Pinpoint the cell where the given text exists, returning its (x, y) midpoint coordinate. 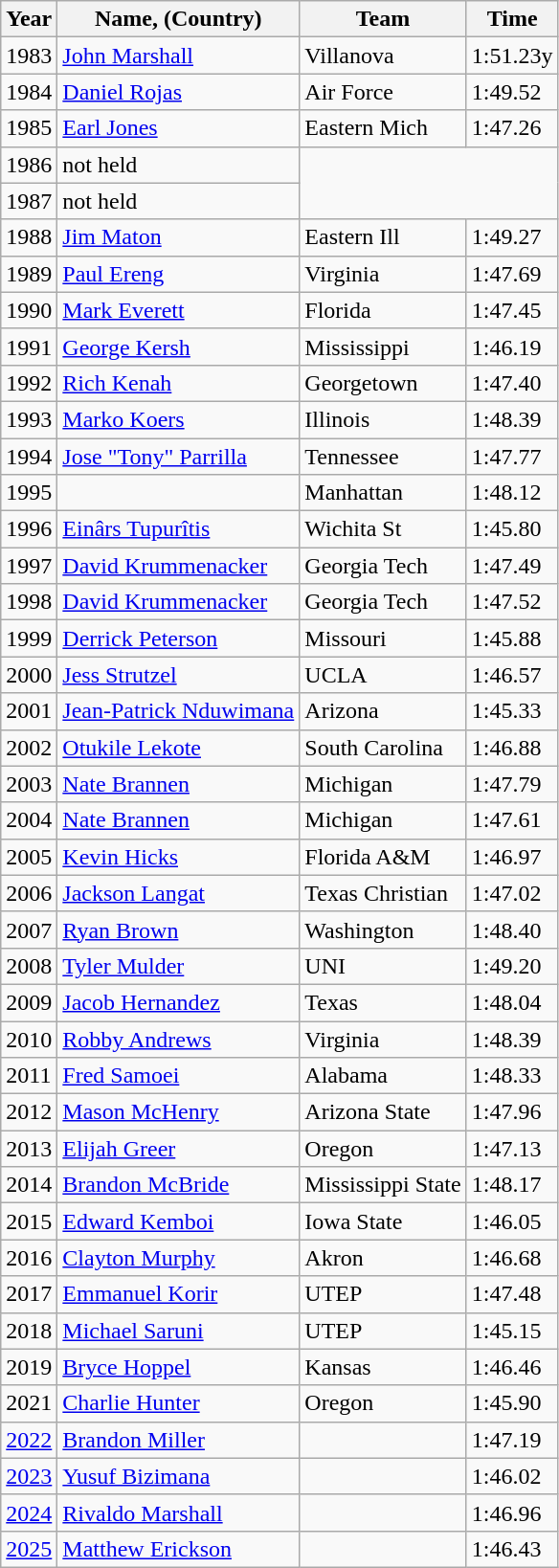
Rivaldo Marshall (178, 1512)
Kansas (383, 1367)
1990 (29, 310)
2019 (29, 1367)
1:47.48 (512, 1294)
1996 (29, 529)
1994 (29, 457)
1999 (29, 638)
1:47.26 (512, 128)
1:49.20 (512, 966)
1:47.52 (512, 602)
1:45.15 (512, 1331)
Arizona State (383, 1112)
2000 (29, 675)
1:46.57 (512, 675)
2002 (29, 748)
Georgetown (383, 383)
1:47.13 (512, 1149)
1:46.88 (512, 748)
Texas (383, 1002)
Mississippi (383, 347)
2005 (29, 857)
Year (29, 19)
Fred Samoei (178, 1076)
2003 (29, 784)
1:49.27 (512, 237)
Mason McHenry (178, 1112)
Michael Saruni (178, 1331)
1:46.43 (512, 1549)
1:48.04 (512, 1002)
2009 (29, 1002)
Jose "Tony" Parrilla (178, 457)
1988 (29, 237)
Jacob Hernandez (178, 1002)
1:47.49 (512, 566)
1:48.12 (512, 493)
1:47.40 (512, 383)
2012 (29, 1112)
Wichita St (383, 529)
1:46.46 (512, 1367)
Yusuf Bizimana (178, 1476)
John Marshall (178, 56)
UCLA (383, 675)
Jess Strutzel (178, 675)
2010 (29, 1039)
1:46.96 (512, 1512)
George Kersh (178, 347)
Jean-Patrick Nduwimana (178, 711)
1:47.79 (512, 784)
2004 (29, 820)
1:46.05 (512, 1221)
Mississippi State (383, 1185)
1:49.52 (512, 92)
Tyler Mulder (178, 966)
1:46.68 (512, 1258)
Manhattan (383, 493)
1986 (29, 165)
1:47.77 (512, 457)
Texas Christian (383, 893)
1:51.23y (512, 56)
Villanova (383, 56)
2008 (29, 966)
2018 (29, 1331)
Rich Kenah (178, 383)
Otukile Lekote (178, 748)
Earl Jones (178, 128)
Paul Ereng (178, 274)
Arizona (383, 711)
1:45.33 (512, 711)
Bryce Hoppel (178, 1367)
1983 (29, 56)
1993 (29, 419)
1:46.02 (512, 1476)
Missouri (383, 638)
1:46.19 (512, 347)
Matthew Erickson (178, 1549)
1:48.33 (512, 1076)
Emmanuel Korir (178, 1294)
1:48.40 (512, 930)
1:47.61 (512, 820)
1:47.69 (512, 274)
Daniel Rojas (178, 92)
Florida (383, 310)
Marko Koers (178, 419)
Jackson Langat (178, 893)
1:45.88 (512, 638)
2025 (29, 1549)
1998 (29, 602)
2014 (29, 1185)
2016 (29, 1258)
Robby Andrews (178, 1039)
2017 (29, 1294)
2024 (29, 1512)
Washington (383, 930)
Florida A&M (383, 857)
Brandon Miller (178, 1440)
1984 (29, 92)
2023 (29, 1476)
UNI (383, 966)
Edward Kemboi (178, 1221)
1:47.96 (512, 1112)
1991 (29, 347)
2001 (29, 711)
Tennessee (383, 457)
Illinois (383, 419)
2006 (29, 893)
2015 (29, 1221)
1:46.97 (512, 857)
1985 (29, 128)
2011 (29, 1076)
1997 (29, 566)
Air Force (383, 92)
Akron (383, 1258)
Ryan Brown (178, 930)
2021 (29, 1403)
Mark Everett (178, 310)
2013 (29, 1149)
2022 (29, 1440)
1:47.45 (512, 310)
1:45.90 (512, 1403)
Einârs Tupurîtis (178, 529)
Alabama (383, 1076)
1992 (29, 383)
1:47.02 (512, 893)
Jim Maton (178, 237)
Charlie Hunter (178, 1403)
Derrick Peterson (178, 638)
Team (383, 19)
South Carolina (383, 748)
Name, (Country) (178, 19)
2007 (29, 930)
Brandon McBride (178, 1185)
1995 (29, 493)
Iowa State (383, 1221)
Clayton Murphy (178, 1258)
1:48.17 (512, 1185)
1:45.80 (512, 529)
Time (512, 19)
Kevin Hicks (178, 857)
Eastern Mich (383, 128)
Elijah Greer (178, 1149)
Eastern Ill (383, 237)
1:47.19 (512, 1440)
1987 (29, 201)
1989 (29, 274)
